Scan for the cell matching the given text and deliver its (x, y) coordinate at center. 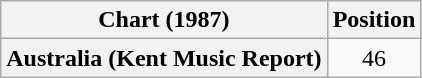
Australia (Kent Music Report) (164, 58)
46 (374, 58)
Chart (1987) (164, 20)
Position (374, 20)
